Return [x, y] of the center of cell containing provided text 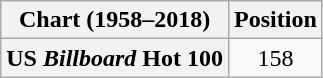
US Billboard Hot 100 [115, 58]
Position [276, 20]
158 [276, 58]
Chart (1958–2018) [115, 20]
